For the text-containing cell, return its midpoint in [x, y] coordinate format. 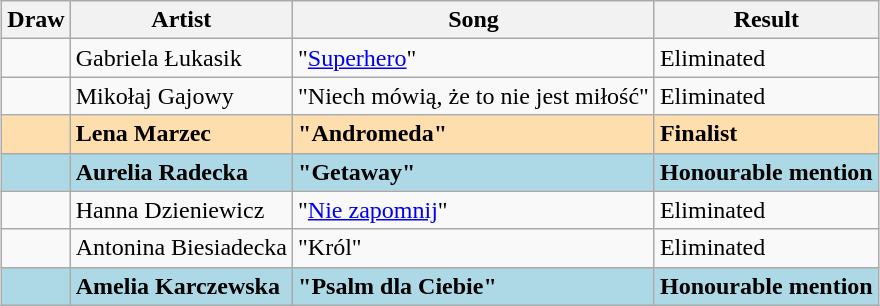
"Andromeda" [474, 134]
Antonina Biesiadecka [181, 248]
Hanna Dzieniewicz [181, 210]
Gabriela Łukasik [181, 58]
Finalist [766, 134]
Aurelia Radecka [181, 172]
Mikołaj Gajowy [181, 96]
"Superhero" [474, 58]
"Niech mówią, że to nie jest miłość" [474, 96]
Draw [36, 20]
Artist [181, 20]
Song [474, 20]
"Getaway" [474, 172]
"Nie zapomnij" [474, 210]
"Król" [474, 248]
"Psalm dla Ciebie" [474, 286]
Lena Marzec [181, 134]
Result [766, 20]
Amelia Karczewska [181, 286]
